Search for the cell housing the specified text and yield its (x, y) center coordinate. 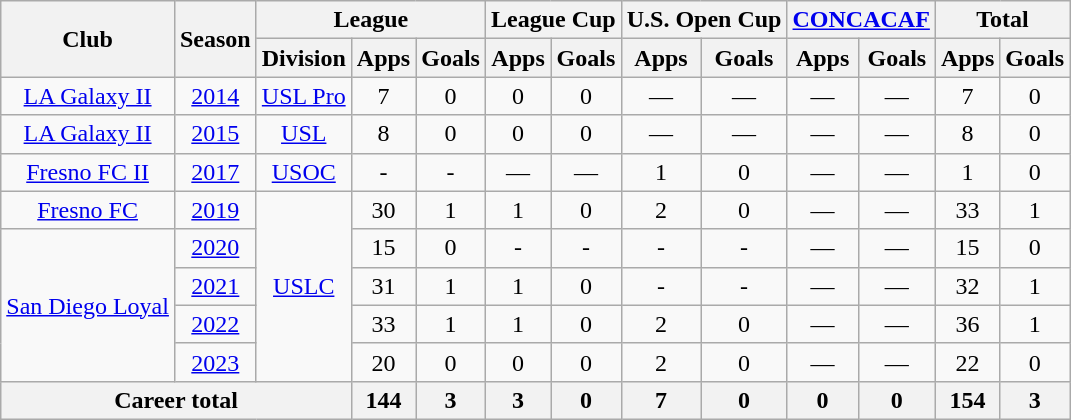
2019 (215, 210)
2020 (215, 248)
Season (215, 39)
Club (88, 39)
League Cup (553, 20)
USLC (304, 286)
2022 (215, 324)
League (370, 20)
2014 (215, 96)
Fresno FC (88, 210)
USL (304, 134)
32 (967, 286)
22 (967, 362)
2015 (215, 134)
20 (383, 362)
154 (967, 400)
U.S. Open Cup (704, 20)
2023 (215, 362)
2021 (215, 286)
30 (383, 210)
USOC (304, 172)
USL Pro (304, 96)
2017 (215, 172)
144 (383, 400)
CONCACAF (861, 20)
Division (304, 58)
36 (967, 324)
31 (383, 286)
Fresno FC II (88, 172)
Career total (176, 400)
San Diego Loyal (88, 305)
Total (1002, 20)
